Return [X, Y] of the center of cell containing provided text 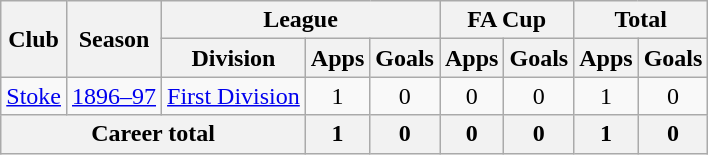
Season [114, 39]
League [301, 20]
Division [234, 58]
Career total [154, 134]
FA Cup [507, 20]
Club [34, 39]
Stoke [34, 96]
1896–97 [114, 96]
First Division [234, 96]
Total [641, 20]
